Capture the cell that displays the provided text and extract its (X, Y) central coordinate. 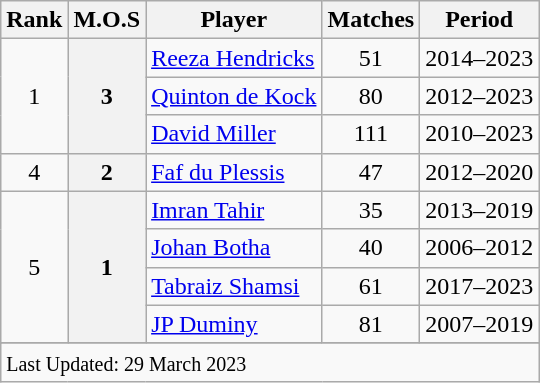
JP Duminy (234, 324)
Last Updated: 29 March 2023 (270, 362)
2014–2023 (480, 58)
Period (480, 20)
Player (234, 20)
81 (371, 324)
80 (371, 96)
Faf du Plessis (234, 172)
Rank (34, 20)
Matches (371, 20)
61 (371, 286)
2012–2020 (480, 172)
111 (371, 134)
2010–2023 (480, 134)
Imran Tahir (234, 210)
2007–2019 (480, 324)
4 (34, 172)
47 (371, 172)
51 (371, 58)
40 (371, 248)
2 (107, 172)
2006–2012 (480, 248)
David Miller (234, 134)
M.O.S (107, 20)
35 (371, 210)
Quinton de Kock (234, 96)
2012–2023 (480, 96)
2013–2019 (480, 210)
Tabraiz Shamsi (234, 286)
Johan Botha (234, 248)
5 (34, 267)
3 (107, 96)
2017–2023 (480, 286)
Reeza Hendricks (234, 58)
